Locate the cell with the specified text and output its [X, Y] center coordinate. 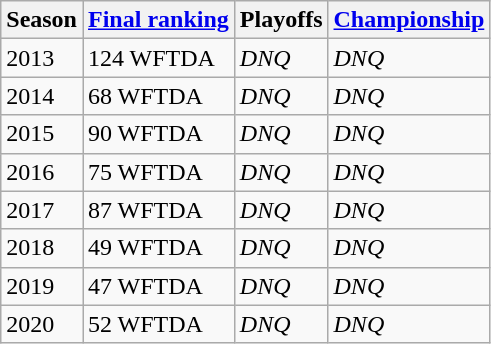
2016 [42, 172]
68 WFTDA [158, 96]
2015 [42, 134]
Season [42, 20]
90 WFTDA [158, 134]
2018 [42, 248]
2019 [42, 286]
49 WFTDA [158, 248]
2017 [42, 210]
2020 [42, 324]
52 WFTDA [158, 324]
2013 [42, 58]
2014 [42, 96]
124 WFTDA [158, 58]
Final ranking [158, 20]
Playoffs [281, 20]
47 WFTDA [158, 286]
Championship [409, 20]
75 WFTDA [158, 172]
87 WFTDA [158, 210]
